Extract the (x, y) coordinate from the center of the cell holding the provided text.  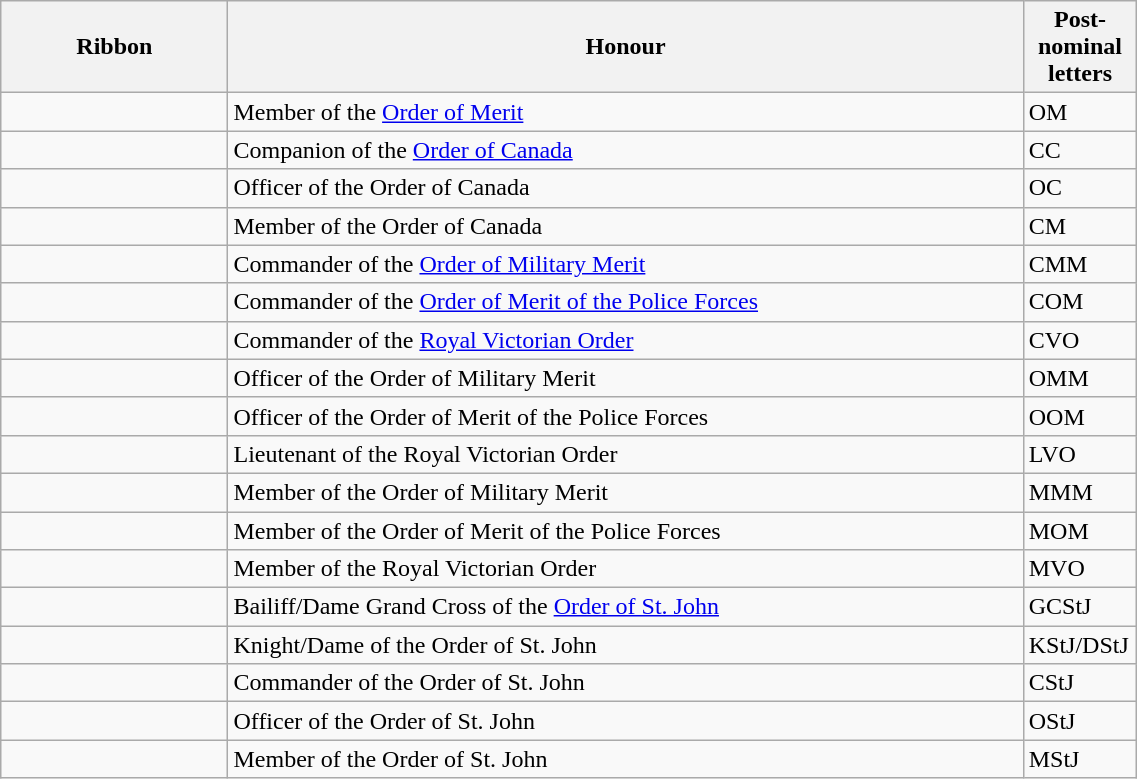
COM (1080, 302)
Member of the Order of Canada (626, 226)
MVO (1080, 569)
OOM (1080, 416)
CC (1080, 150)
Member of the Order of Military Merit (626, 492)
Commander of the Order of Military Merit (626, 264)
Post-nominal letters (1080, 47)
Commander of the Order of Merit of the Police Forces (626, 302)
OMM (1080, 378)
Lieutenant of the Royal Victorian Order (626, 454)
MOM (1080, 531)
Officer of the Order of Military Merit (626, 378)
MMM (1080, 492)
MStJ (1080, 759)
OM (1080, 112)
Member of the Royal Victorian Order (626, 569)
GCStJ (1080, 607)
CM (1080, 226)
OC (1080, 188)
Member of the Order of Merit (626, 112)
Officer of the Order of Merit of the Police Forces (626, 416)
Member of the Order of Merit of the Police Forces (626, 531)
Officer of the Order of Canada (626, 188)
KStJ/DStJ (1080, 645)
Ribbon (114, 47)
Commander of the Order of St. John (626, 683)
Companion of the Order of Canada (626, 150)
CVO (1080, 340)
Commander of the Royal Victorian Order (626, 340)
Officer of the Order of St. John (626, 721)
CMM (1080, 264)
Honour (626, 47)
CStJ (1080, 683)
OStJ (1080, 721)
Bailiff/Dame Grand Cross of the Order of St. John (626, 607)
Knight/Dame of the Order of St. John (626, 645)
Member of the Order of St. John (626, 759)
LVO (1080, 454)
